Provide the (x, y) coordinate of the cell's center where the given text is located.  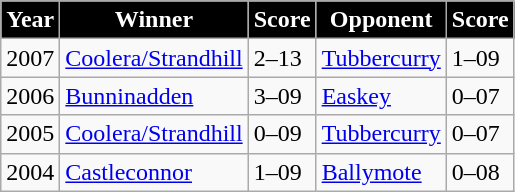
3–09 (282, 96)
Easkey (381, 96)
2004 (30, 172)
2–13 (282, 58)
2005 (30, 134)
Winner (154, 20)
2006 (30, 96)
Year (30, 20)
2007 (30, 58)
0–08 (480, 172)
Opponent (381, 20)
0–09 (282, 134)
Ballymote (381, 172)
Castleconnor (154, 172)
Bunninadden (154, 96)
